Identify which cell holds the provided text, then report its (X, Y) central coordinate. 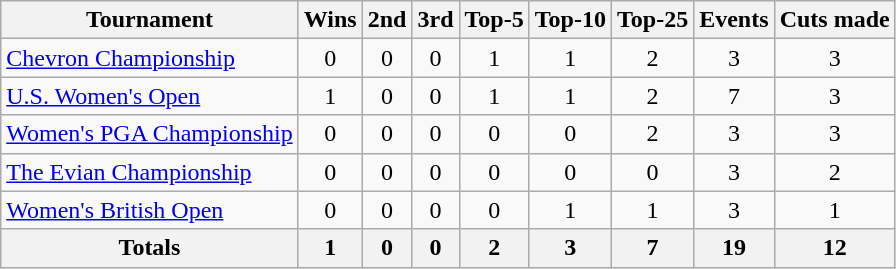
Women's PGA Championship (150, 134)
2nd (387, 20)
Totals (150, 248)
Top-10 (570, 20)
Events (734, 20)
12 (834, 248)
The Evian Championship (150, 172)
19 (734, 248)
Wins (330, 20)
Top-5 (494, 20)
3rd (436, 20)
Tournament (150, 20)
Cuts made (834, 20)
U.S. Women's Open (150, 96)
Chevron Championship (150, 58)
Top-25 (652, 20)
Women's British Open (150, 210)
